Capture the cell that displays the provided text and extract its (X, Y) central coordinate. 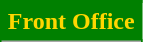
Front Office (72, 22)
